Capture the cell that displays the provided text and extract its [x, y] central coordinate. 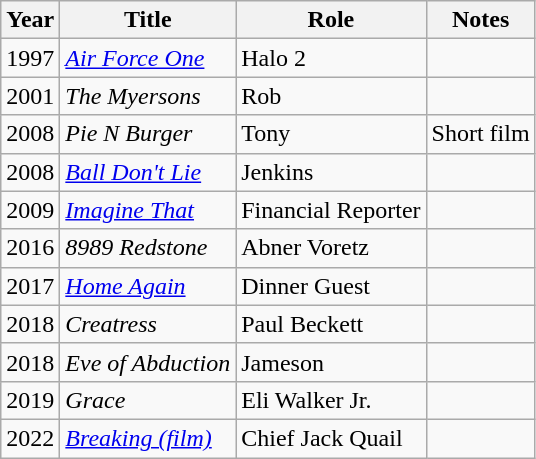
Pie N Burger [148, 134]
Tony [331, 134]
Eli Walker Jr. [331, 400]
2017 [30, 286]
Halo 2 [331, 58]
Paul Beckett [331, 324]
Abner Voretz [331, 248]
Jenkins [331, 172]
Short film [480, 134]
Title [148, 20]
Grace [148, 400]
Air Force One [148, 58]
Dinner Guest [331, 286]
Ball Don't Lie [148, 172]
Financial Reporter [331, 210]
Jameson [331, 362]
2009 [30, 210]
1997 [30, 58]
Home Again [148, 286]
Rob [331, 96]
2016 [30, 248]
2019 [30, 400]
Year [30, 20]
Creatress [148, 324]
Notes [480, 20]
The Myersons [148, 96]
2022 [30, 438]
2001 [30, 96]
Role [331, 20]
Breaking (film) [148, 438]
Chief Jack Quail [331, 438]
Imagine That [148, 210]
8989 Redstone [148, 248]
Eve of Abduction [148, 362]
